For the text-containing cell, return its midpoint in (x, y) coordinate format. 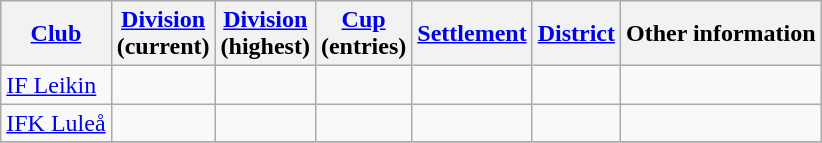
IF Leikin (56, 85)
Cup (entries) (363, 34)
Other information (722, 34)
Division (highest) (265, 34)
District (576, 34)
Settlement (472, 34)
Division (current) (163, 34)
IFK Luleå (56, 123)
Club (56, 34)
